Provide the [x, y] coordinate of the cell's center where the given text is located.  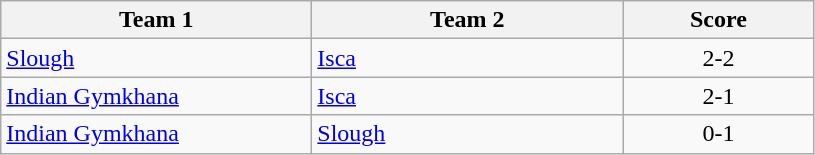
0-1 [718, 134]
Team 1 [156, 20]
2-2 [718, 58]
2-1 [718, 96]
Team 2 [468, 20]
Score [718, 20]
